Detect which cell encompasses the target text, then output its [x, y] center coordinate. 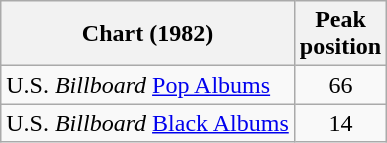
Peakposition [340, 34]
U.S. Billboard Black Albums [148, 123]
14 [340, 123]
Chart (1982) [148, 34]
U.S. Billboard Pop Albums [148, 85]
66 [340, 85]
